Provide the [x, y] coordinate of the cell's center where the given text is located.  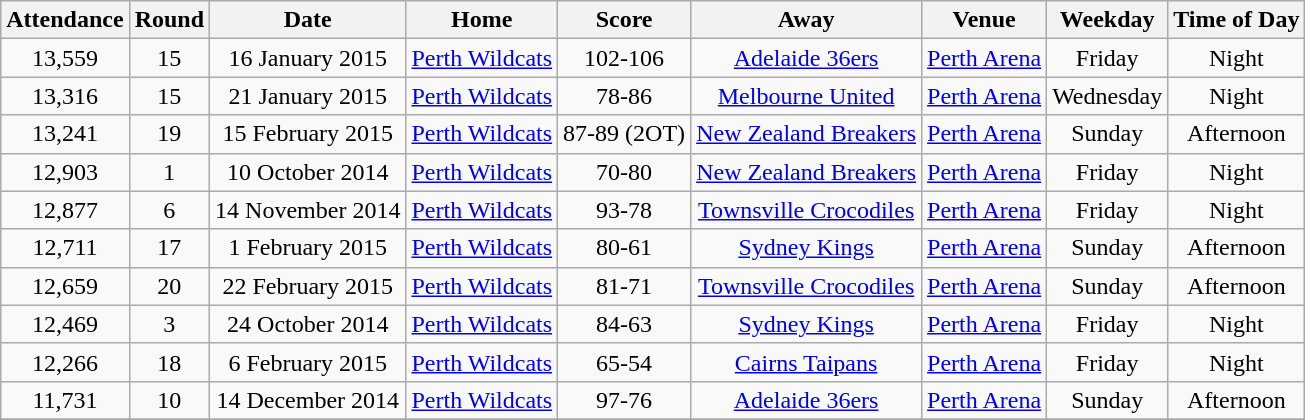
80-61 [624, 248]
Cairns Taipans [806, 362]
12,711 [65, 248]
10 October 2014 [308, 172]
81-71 [624, 286]
18 [169, 362]
Attendance [65, 20]
24 October 2014 [308, 324]
16 January 2015 [308, 58]
12,659 [65, 286]
6 [169, 210]
3 [169, 324]
12,266 [65, 362]
1 February 2015 [308, 248]
Time of Day [1236, 20]
Wednesday [1108, 96]
12,877 [65, 210]
15 February 2015 [308, 134]
87-89 (2OT) [624, 134]
Venue [984, 20]
70-80 [624, 172]
14 December 2014 [308, 400]
1 [169, 172]
Round [169, 20]
20 [169, 286]
6 February 2015 [308, 362]
Melbourne United [806, 96]
13,316 [65, 96]
93-78 [624, 210]
84-63 [624, 324]
97-76 [624, 400]
Away [806, 20]
19 [169, 134]
65-54 [624, 362]
21 January 2015 [308, 96]
13,241 [65, 134]
Date [308, 20]
Weekday [1108, 20]
10 [169, 400]
11,731 [65, 400]
17 [169, 248]
78-86 [624, 96]
14 November 2014 [308, 210]
102-106 [624, 58]
Home [482, 20]
12,469 [65, 324]
12,903 [65, 172]
13,559 [65, 58]
22 February 2015 [308, 286]
Score [624, 20]
